Determine the [x, y] coordinate at the center of the cell enclosing the given text.  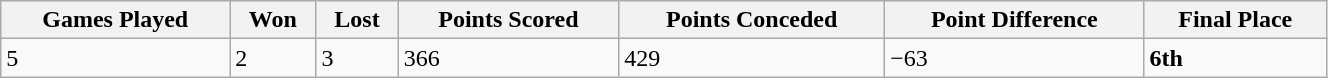
Final Place [1235, 20]
−63 [1014, 58]
3 [357, 58]
5 [116, 58]
Lost [357, 20]
Point Difference [1014, 20]
Games Played [116, 20]
Points Scored [508, 20]
429 [752, 58]
Points Conceded [752, 20]
6th [1235, 58]
366 [508, 58]
Won [273, 20]
2 [273, 58]
